Provide the [X, Y] coordinate of the cell's center where the given text is located.  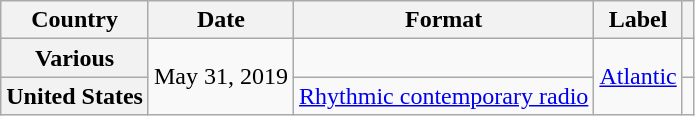
Format [444, 20]
Rhythmic contemporary radio [444, 96]
Date [220, 20]
Label [638, 20]
May 31, 2019 [220, 77]
Country [75, 20]
Various [75, 58]
United States [75, 96]
Atlantic [638, 77]
